For the text-containing cell, return its midpoint in (X, Y) coordinate format. 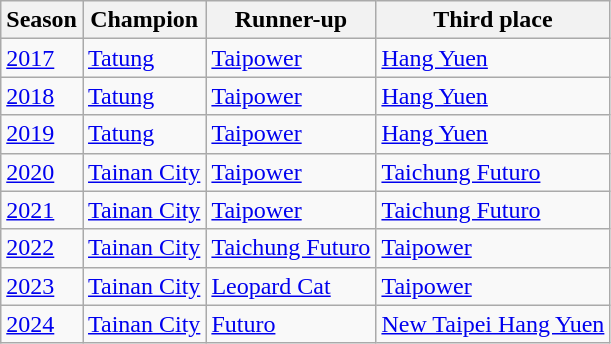
Season (42, 20)
Leopard Cat (291, 286)
Champion (144, 20)
2018 (42, 96)
2017 (42, 58)
2021 (42, 210)
2022 (42, 248)
New Taipei Hang Yuen (493, 324)
2019 (42, 134)
Runner-up (291, 20)
2024 (42, 324)
Third place (493, 20)
2020 (42, 172)
2023 (42, 286)
Futuro (291, 324)
